Capture the cell that displays the provided text and extract its [x, y] central coordinate. 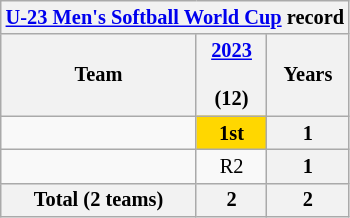
Team [98, 75]
U-23 Men's Softball World Cup record [175, 17]
2023(12) [232, 75]
R2 [232, 166]
Years [308, 75]
1st [232, 133]
Total (2 teams) [98, 200]
